Return (x, y) of the center of cell containing provided text 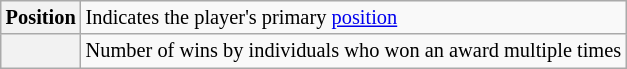
Position (41, 17)
Indicates the player's primary position (354, 17)
Number of wins by individuals who won an award multiple times (354, 51)
